From the cell containing the given text, extract its center point as [X, Y] coordinate. 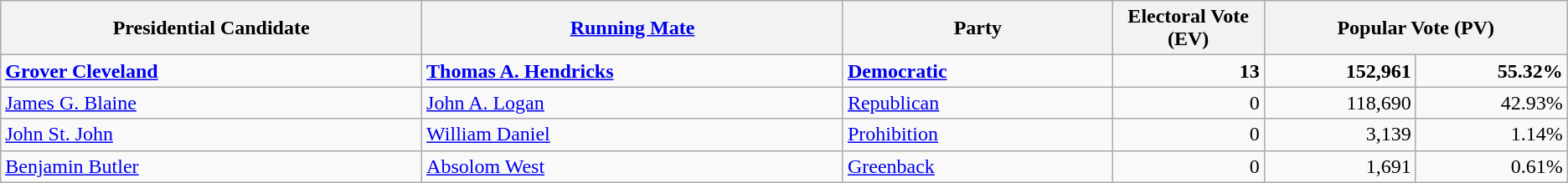
James G. Blaine [211, 103]
Prohibition [977, 135]
Benjamin Butler [211, 166]
1,691 [1340, 166]
Running Mate [633, 28]
Grover Cleveland [211, 71]
William Daniel [633, 135]
Republican [977, 103]
Electoral Vote (EV) [1188, 28]
Presidential Candidate [211, 28]
3,139 [1340, 135]
Absolom West [633, 166]
Party [977, 28]
0.61% [1491, 166]
Popular Vote (PV) [1416, 28]
118,690 [1340, 103]
John A. Logan [633, 103]
Thomas A. Hendricks [633, 71]
1.14% [1491, 135]
John St. John [211, 135]
55.32% [1491, 71]
13 [1188, 71]
42.93% [1491, 103]
152,961 [1340, 71]
Greenback [977, 166]
Democratic [977, 71]
